Locate the cell with the specified text and output its (X, Y) center coordinate. 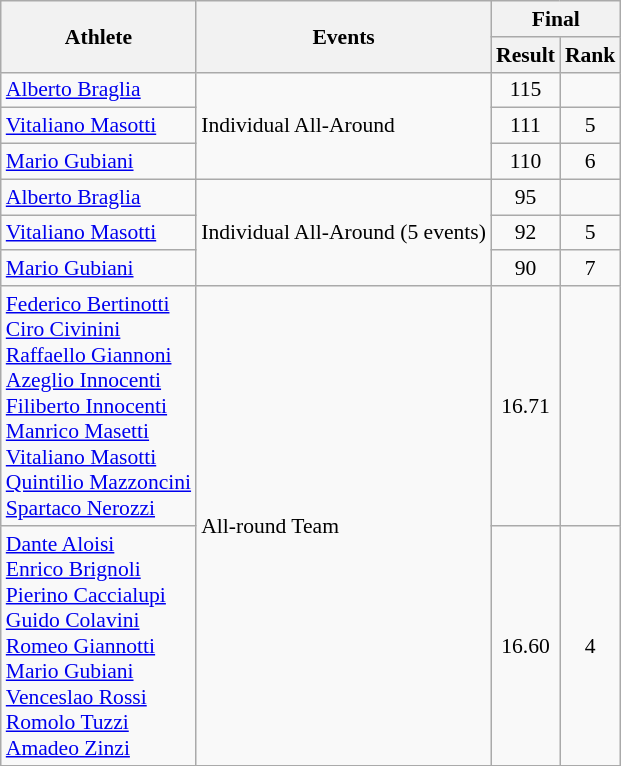
All-round Team (344, 526)
92 (526, 233)
Events (344, 36)
90 (526, 269)
7 (590, 269)
Rank (590, 55)
95 (526, 197)
Final (556, 19)
Athlete (98, 36)
4 (590, 646)
Individual All-Around (344, 126)
111 (526, 126)
115 (526, 90)
Individual All-Around (5 events) (344, 232)
6 (590, 162)
Result (526, 55)
110 (526, 162)
16.71 (526, 406)
Dante AloisiEnrico BrignoliPierino CaccialupiGuido ColaviniRomeo GiannottiMario GubianiVenceslao RossiRomolo TuzziAmadeo Zinzi (98, 646)
16.60 (526, 646)
